Locate the cell with the specified text and output its [x, y] center coordinate. 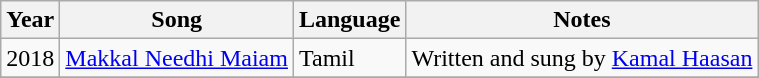
Song [177, 20]
Written and sung by Kamal Haasan [582, 58]
Year [30, 20]
2018 [30, 58]
Notes [582, 20]
Makkal Needhi Maiam [177, 58]
Language [349, 20]
Tamil [349, 58]
